Search for the cell housing the specified text and yield its (X, Y) center coordinate. 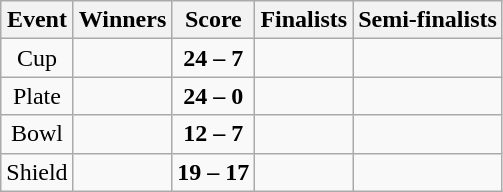
Event (37, 20)
Bowl (37, 134)
Cup (37, 58)
Winners (122, 20)
Semi-finalists (428, 20)
Shield (37, 172)
12 – 7 (214, 134)
Score (214, 20)
19 – 17 (214, 172)
Finalists (304, 20)
Plate (37, 96)
24 – 7 (214, 58)
24 – 0 (214, 96)
